Detect which cell encompasses the target text, then output its [x, y] center coordinate. 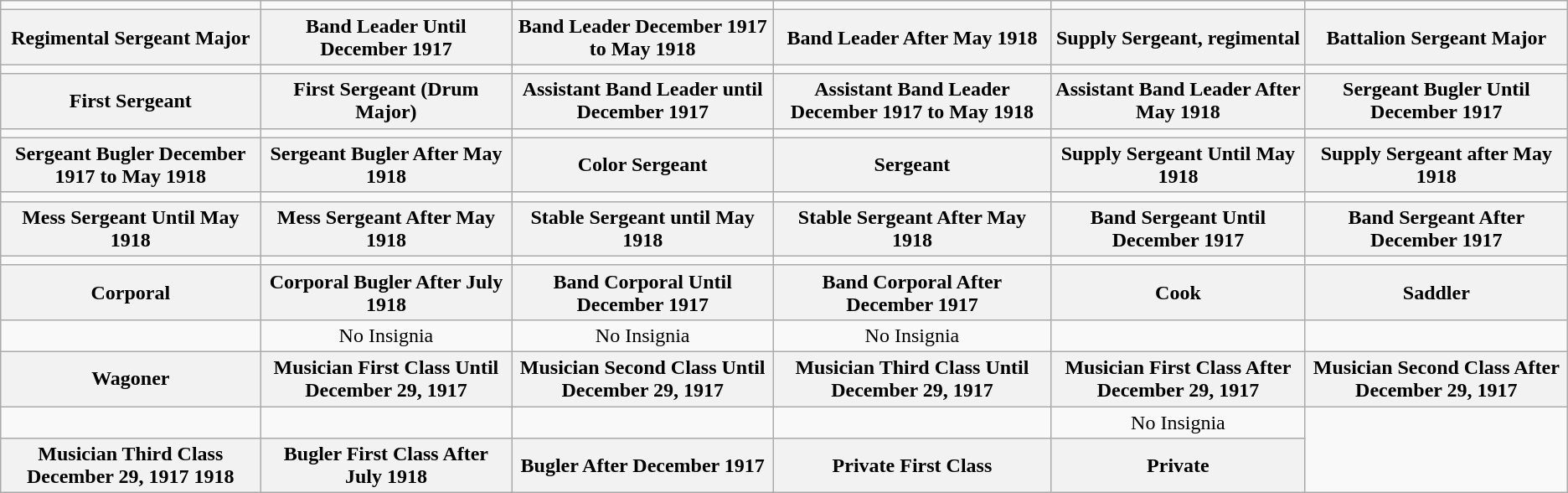
Private [1178, 466]
Sergeant Bugler After May 1918 [386, 164]
Mess Sergeant Until May 1918 [131, 228]
Cook [1178, 292]
Color Sergeant [642, 164]
Band Leader December 1917 to May 1918 [642, 37]
Sergeant Bugler Until December 1917 [1436, 101]
Stable Sergeant After May 1918 [911, 228]
Saddler [1436, 292]
Band Leader Until December 1917 [386, 37]
First Sergeant [131, 101]
Private First Class [911, 466]
Musician Third Class December 29, 1917 1918 [131, 466]
Battalion Sergeant Major [1436, 37]
Assistant Band Leader After May 1918 [1178, 101]
Mess Sergeant After May 1918 [386, 228]
Musician Second Class After December 29, 1917 [1436, 379]
First Sergeant (Drum Major) [386, 101]
Wagoner [131, 379]
Supply Sergeant Until May 1918 [1178, 164]
Regimental Sergeant Major [131, 37]
Sergeant [911, 164]
Bugler After December 1917 [642, 466]
Band Sergeant Until December 1917 [1178, 228]
Assistant Band Leader December 1917 to May 1918 [911, 101]
Band Sergeant After December 1917 [1436, 228]
Supply Sergeant, regimental [1178, 37]
Bugler First Class After July 1918 [386, 466]
Musician First Class After December 29, 1917 [1178, 379]
Musician Second Class Until December 29, 1917 [642, 379]
Band Corporal After December 1917 [911, 292]
Band Leader After May 1918 [911, 37]
Band Corporal Until December 1917 [642, 292]
Musician First Class Until December 29, 1917 [386, 379]
Supply Sergeant after May 1918 [1436, 164]
Corporal Bugler After July 1918 [386, 292]
Corporal [131, 292]
Stable Sergeant until May 1918 [642, 228]
Sergeant Bugler December 1917 to May 1918 [131, 164]
Assistant Band Leader until December 1917 [642, 101]
Musician Third Class Until December 29, 1917 [911, 379]
